Determine the (X, Y) coordinate at the center of the cell enclosing the given text.  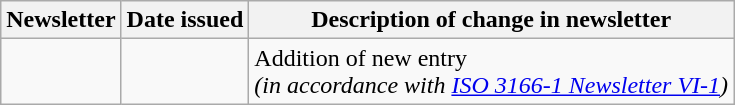
Description of change in newsletter (492, 20)
Date issued (185, 20)
Addition of new entry (in accordance with ISO 3166-1 Newsletter VI-1) (492, 72)
Newsletter (61, 20)
